Provide the (X, Y) coordinate of the cell's center where the given text is located.  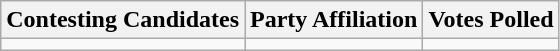
Votes Polled (491, 20)
Party Affiliation (334, 20)
Contesting Candidates (123, 20)
